For the text-containing cell, return its midpoint in (X, Y) coordinate format. 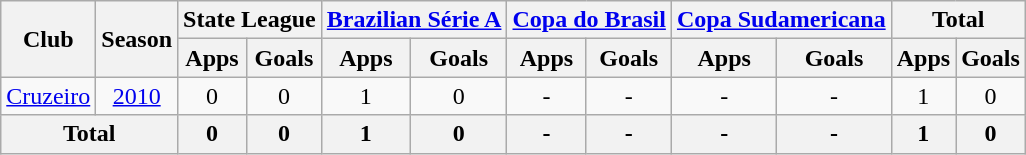
Season (137, 39)
Copa Sudamericana (781, 20)
Brazilian Série A (414, 20)
State League (250, 20)
2010 (137, 96)
Club (48, 39)
Cruzeiro (48, 96)
Copa do Brasil (589, 20)
